Return the [X, Y] coordinate for the center point of the cell that contains the specified text.  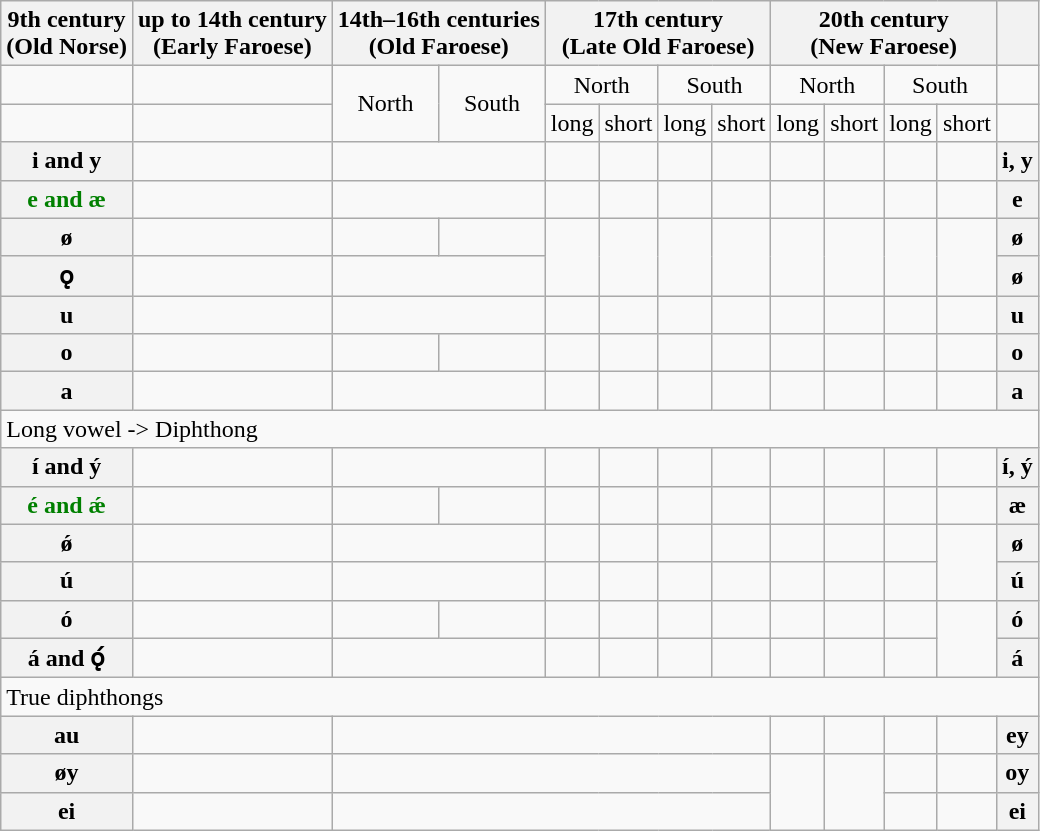
e and æ [67, 199]
ǫ [67, 276]
æ [1017, 505]
i and y [67, 161]
í, ý [1017, 467]
i, y [1017, 161]
20th century(New Faroese) [884, 34]
á [1017, 658]
ǿ [67, 543]
9th century(Old Norse) [67, 34]
øy [67, 773]
au [67, 735]
é and ǽ [67, 505]
up to 14th century(Early Faroese) [232, 34]
oy [1017, 773]
ey [1017, 735]
True diphthongs [520, 697]
e [1017, 199]
Long vowel -> Diphthong [520, 429]
14th–16th centuries(Old Faroese) [438, 34]
á and ǫ́ [67, 658]
17th century(Late Old Faroese) [658, 34]
í and ý [67, 467]
